Output the (x, y) coordinate of the center of the cell containing the given text.  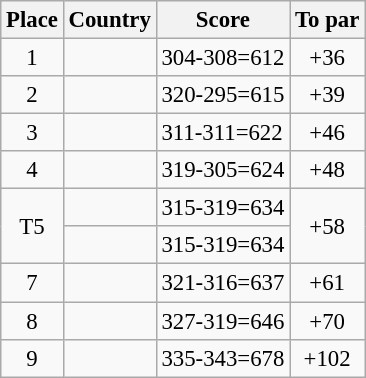
2 (32, 95)
321-316=637 (223, 283)
327-319=646 (223, 321)
7 (32, 283)
Score (223, 20)
+61 (328, 283)
+46 (328, 133)
+58 (328, 226)
1 (32, 58)
4 (32, 170)
T5 (32, 226)
304-308=612 (223, 58)
+102 (328, 358)
+36 (328, 58)
8 (32, 321)
335-343=678 (223, 358)
320-295=615 (223, 95)
311-311=622 (223, 133)
Place (32, 20)
Country (110, 20)
319-305=624 (223, 170)
+48 (328, 170)
3 (32, 133)
+70 (328, 321)
To par (328, 20)
+39 (328, 95)
9 (32, 358)
